Provide the [x, y] coordinate of the cell's center where the given text is located.  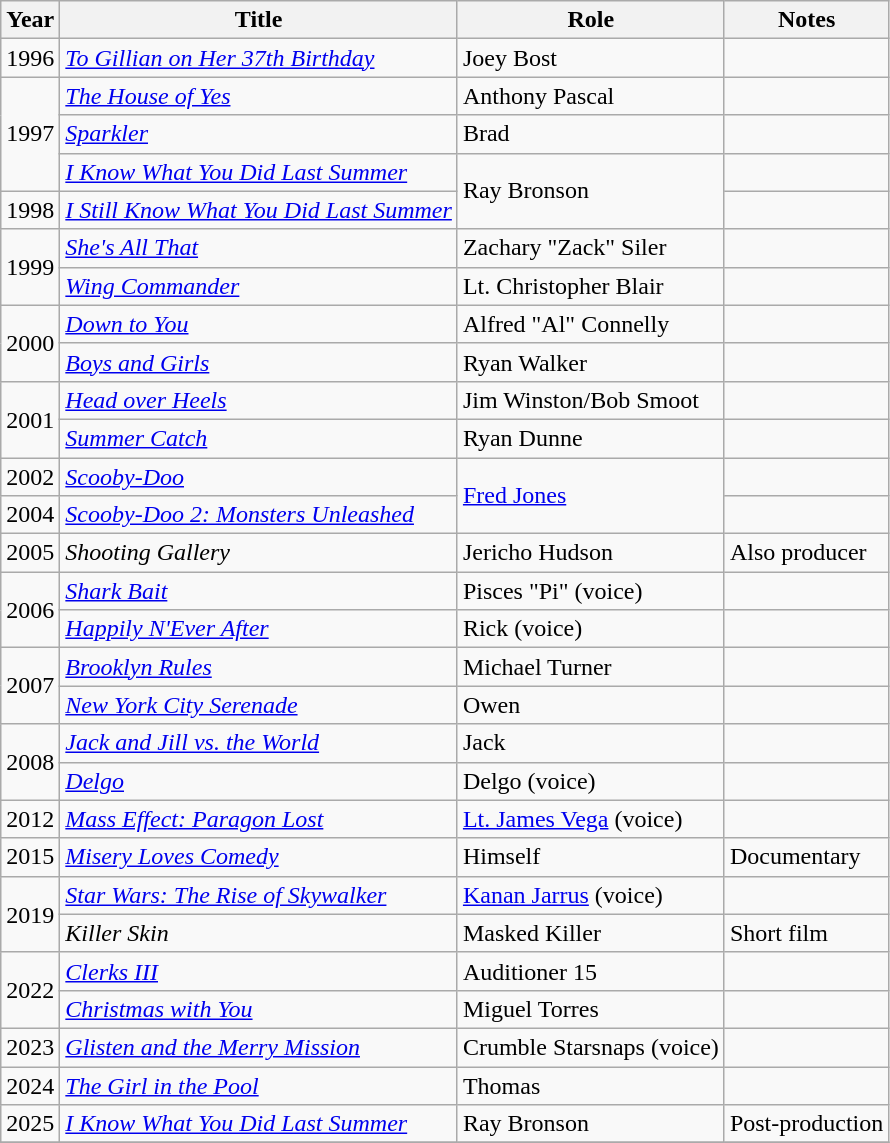
2024 [30, 1085]
Christmas with You [259, 1009]
2005 [30, 553]
Delgo (voice) [590, 781]
Crumble Starsnaps (voice) [590, 1047]
1996 [30, 58]
Jack [590, 743]
2025 [30, 1124]
Head over Heels [259, 400]
1998 [30, 210]
Mass Effect: Paragon Lost [259, 819]
The House of Yes [259, 96]
2008 [30, 762]
Lt. Christopher Blair [590, 286]
2000 [30, 343]
Jericho Hudson [590, 553]
Star Wars: The Rise of Skywalker [259, 895]
Misery Loves Comedy [259, 857]
Happily N'Ever After [259, 629]
2002 [30, 477]
Summer Catch [259, 438]
Joey Bost [590, 58]
Owen [590, 705]
1997 [30, 134]
2006 [30, 610]
Killer Skin [259, 933]
Year [30, 20]
Title [259, 20]
2015 [30, 857]
Kanan Jarrus (voice) [590, 895]
Thomas [590, 1085]
Zachary "Zack" Siler [590, 248]
Auditioner 15 [590, 971]
Shark Bait [259, 591]
To Gillian on Her 37th Birthday [259, 58]
2022 [30, 990]
Brad [590, 134]
2001 [30, 419]
Glisten and the Merry Mission [259, 1047]
Clerks III [259, 971]
Alfred "Al" Connelly [590, 324]
Jack and Jill vs. the World [259, 743]
Documentary [806, 857]
Lt. James Vega (voice) [590, 819]
Also producer [806, 553]
Scooby-Doo [259, 477]
The Girl in the Pool [259, 1085]
Scooby-Doo 2: Monsters Unleashed [259, 515]
2023 [30, 1047]
2012 [30, 819]
Rick (voice) [590, 629]
Fred Jones [590, 496]
Post-production [806, 1124]
Ryan Walker [590, 362]
Anthony Pascal [590, 96]
Notes [806, 20]
Brooklyn Rules [259, 667]
Masked Killer [590, 933]
New York City Serenade [259, 705]
Wing Commander [259, 286]
1999 [30, 267]
Himself [590, 857]
I Still Know What You Did Last Summer [259, 210]
Miguel Torres [590, 1009]
2019 [30, 914]
Ryan Dunne [590, 438]
Delgo [259, 781]
Short film [806, 933]
Sparkler [259, 134]
Shooting Gallery [259, 553]
Role [590, 20]
Pisces "Pi" (voice) [590, 591]
Jim Winston/Bob Smoot [590, 400]
Michael Turner [590, 667]
2004 [30, 515]
She's All That [259, 248]
Boys and Girls [259, 362]
2007 [30, 686]
Down to You [259, 324]
